Scan for the cell matching the given text and deliver its (x, y) coordinate at center. 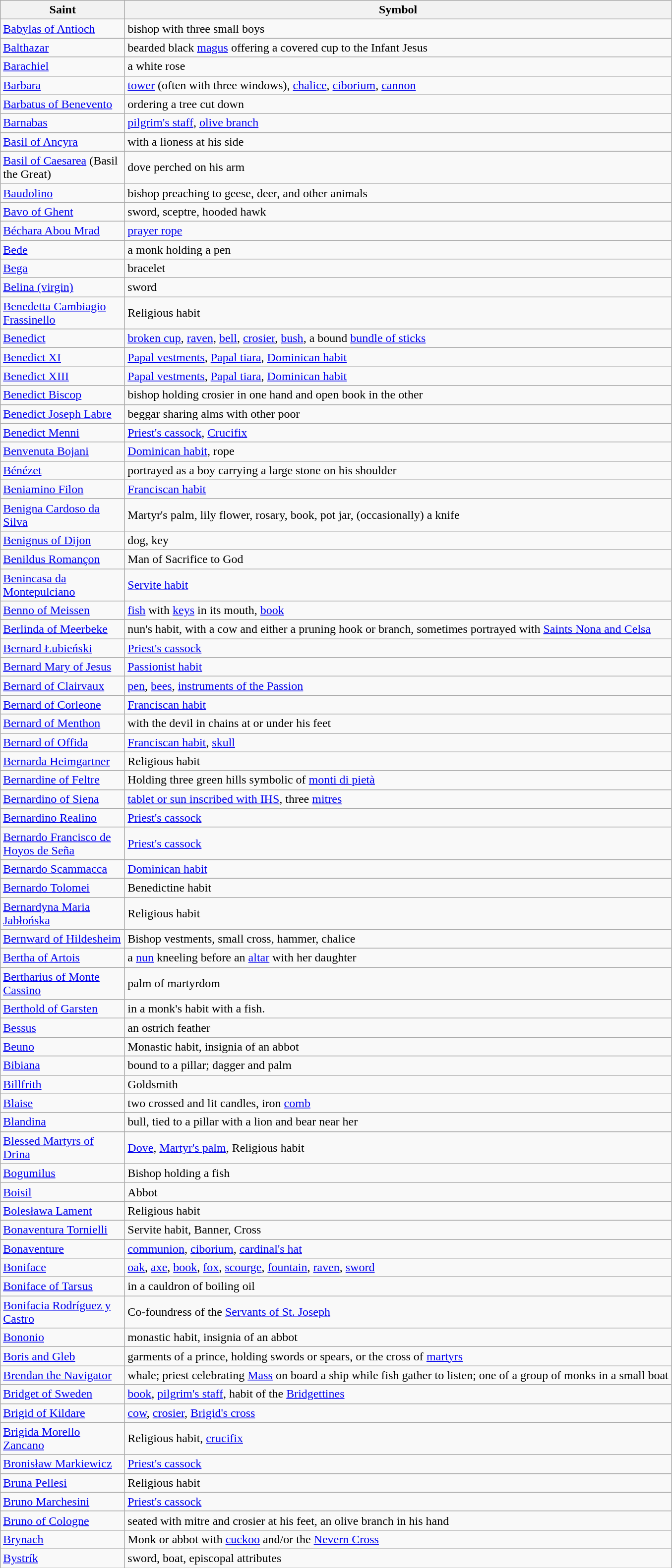
sword, sceptre, hooded hawk (398, 212)
bearded black magus offering a covered cup to the Infant Jesus (398, 48)
Brigid of Kildare (62, 1413)
tower (often with three windows), chalice, ciborium, cannon (398, 85)
Saint (62, 10)
Bystrík (62, 1558)
two crossed and lit candles, iron comb (398, 1103)
Blaise (62, 1103)
Benedict (62, 338)
Bernard of Clairvaux (62, 686)
Bernardyna Maria Jabłońska (62, 913)
Bernard of Offida (62, 742)
bishop preaching to geese, deer, and other animals (398, 193)
Blandina (62, 1122)
Bruno Marchesini (62, 1502)
Basil of Caesarea (Basil the Great) (62, 168)
Brendan the Navigator (62, 1375)
Bridget of Sweden (62, 1394)
Dove, Martyr's palm, Religious habit (398, 1148)
dog, key (398, 540)
Martyr's palm, lily flower, rosary, book, pot jar, (occasionally) a knife (398, 514)
nun's habit, with a cow and either a pruning hook or branch, sometimes portrayed with Saints Nona and Celsa (398, 629)
with the devil in chains at or under his feet (398, 724)
Benigna Cardoso da Silva (62, 514)
Benno of Meissen (62, 611)
Bernarda Heimgartner (62, 761)
Bertharius of Monte Cassino (62, 983)
with a lioness at his side (398, 142)
Benedict XI (62, 357)
fish with keys in its mouth, book (398, 611)
Bavo of Ghent (62, 212)
Benvenuta Bojani (62, 451)
in a cauldron of boiling oil (398, 1287)
Bonifacia Rodríguez y Castro (62, 1312)
Bronisław Markiewicz (62, 1464)
garments of a prince, holding swords or spears, or the cross of martyrs (398, 1356)
Boniface (62, 1268)
Servite habit, Banner, Cross (398, 1230)
Bolesława Lament (62, 1211)
prayer rope (398, 230)
portrayed as a boy carrying a large stone on his shoulder (398, 470)
bull, tied to a pillar with a lion and bear near her (398, 1122)
Billfrith (62, 1084)
a white rose (398, 66)
Benedictine habit (398, 888)
a monk holding a pen (398, 249)
Bernard Mary of Jesus (62, 667)
Co-foundress of the Servants of St. Joseph (398, 1312)
Bénézet (62, 470)
Béchara Abou Mrad (62, 230)
Bonaventure (62, 1248)
Bernardo Scammacca (62, 869)
Bruno of Cologne (62, 1520)
Benedict Biscop (62, 395)
Abbot (398, 1192)
Bernard of Menthon (62, 724)
Goldsmith (398, 1084)
Symbol (398, 10)
Bogumilus (62, 1173)
Berlinda of Meerbeke (62, 629)
Beniamino Filon (62, 489)
Bernardino of Siena (62, 799)
Babylas of Antioch (62, 29)
Bernardine of Feltre (62, 780)
oak, axe, book, fox, scourge, fountain, raven, sword (398, 1268)
Bishop holding a fish (398, 1173)
Dominican habit, rope (398, 451)
tablet or sun inscribed with IHS, three mitres (398, 799)
Basil of Ancyra (62, 142)
palm of martyrdom (398, 983)
Boniface of Tarsus (62, 1287)
Dominican habit (398, 869)
seated with mitre and crosier at his feet, an olive branch in his hand (398, 1520)
Bononio (62, 1338)
Bernward of Hildesheim (62, 939)
Bishop vestments, small cross, hammer, chalice (398, 939)
Benedict XIII (62, 376)
Brynach (62, 1539)
Barachiel (62, 66)
whale; priest celebrating Mass on board a ship while fish gather to listen; one of a group of monks in a small boat (398, 1375)
Bonaventura Tornielli (62, 1230)
in a monk's habit with a fish. (398, 1009)
Bede (62, 249)
Bruna Pellesi (62, 1483)
Belina (virgin) (62, 287)
Blessed Martyrs of Drina (62, 1148)
Bernardo Francisco de Hoyos de Seña (62, 843)
Baudolino (62, 193)
sword (398, 287)
broken cup, raven, bell, crosier, bush, a bound bundle of sticks (398, 338)
Benildus Romançon (62, 559)
ordering a tree cut down (398, 104)
bracelet (398, 269)
a nun kneeling before an altar with her daughter (398, 958)
Monk or abbot with cuckoo and/or the Nevern Cross (398, 1539)
cow, crosier, Brigid's cross (398, 1413)
Servite habit (398, 585)
bishop with three small boys (398, 29)
Bessus (62, 1028)
Holding three green hills symbolic of monti di pietà (398, 780)
Boisil (62, 1192)
Bega (62, 269)
Brigida Morello Zancano (62, 1438)
Berthold of Garsten (62, 1009)
sword, boat, episcopal attributes (398, 1558)
Bertha of Artois (62, 958)
Benedetta Cambiagio Frassinello (62, 313)
Benedict Joseph Labre (62, 414)
Passionist habit (398, 667)
Bernard of Corleone (62, 705)
Barnabas (62, 123)
Man of Sacrifice to God (398, 559)
Benedict Menni (62, 433)
book, pilgrim's staff, habit of the Bridgettines (398, 1394)
Bibiana (62, 1065)
dove perched on his arm (398, 168)
bishop holding crosier in one hand and open book in the other (398, 395)
Bernard Łubieński (62, 648)
Bernardo Tolomei (62, 888)
beggar sharing alms with other poor (398, 414)
Religious habit, crucifix (398, 1438)
bound to a pillar; dagger and palm (398, 1065)
Boris and Gleb (62, 1356)
an ostrich feather (398, 1028)
monastic habit, insignia of an abbot (398, 1338)
Benignus of Dijon (62, 540)
communion, ciborium, cardinal's hat (398, 1248)
Beuno (62, 1047)
Balthazar (62, 48)
pilgrim's staff, olive branch (398, 123)
pen, bees, instruments of the Passion (398, 686)
Barbatus of Benevento (62, 104)
Monastic habit, insignia of an abbot (398, 1047)
Franciscan habit, skull (398, 742)
Priest's cassock, Crucifix (398, 433)
Benincasa da Montepulciano (62, 585)
Bernardino Realino (62, 818)
Barbara (62, 85)
